Find where the given text appears and provide that cell's center as (x, y) coordinate. 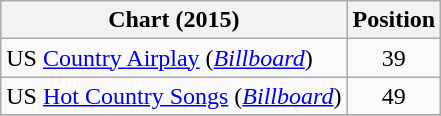
39 (394, 58)
US Hot Country Songs (Billboard) (174, 96)
Chart (2015) (174, 20)
US Country Airplay (Billboard) (174, 58)
49 (394, 96)
Position (394, 20)
